For the text-containing cell, return its midpoint in (x, y) coordinate format. 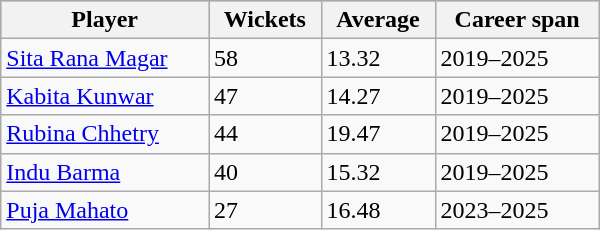
2023–2025 (517, 210)
Rubina Chhetry (105, 134)
15.32 (378, 172)
58 (265, 58)
Sita Rana Magar (105, 58)
27 (265, 210)
16.48 (378, 210)
Puja Mahato (105, 210)
13.32 (378, 58)
14.27 (378, 96)
40 (265, 172)
19.47 (378, 134)
Player (105, 20)
47 (265, 96)
44 (265, 134)
Wickets (265, 20)
Career span (517, 20)
Average (378, 20)
Indu Barma (105, 172)
Kabita Kunwar (105, 96)
